Output the [x, y] coordinate of the center of the cell containing the given text.  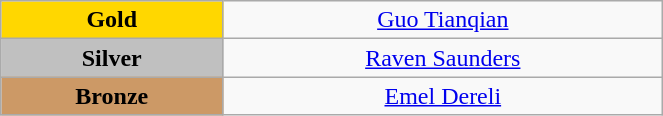
Raven Saunders [443, 58]
Silver [112, 58]
Emel Dereli [443, 96]
Bronze [112, 96]
Guo Tianqian [443, 20]
Gold [112, 20]
